Output the [x, y] coordinate of the center of the cell containing the given text.  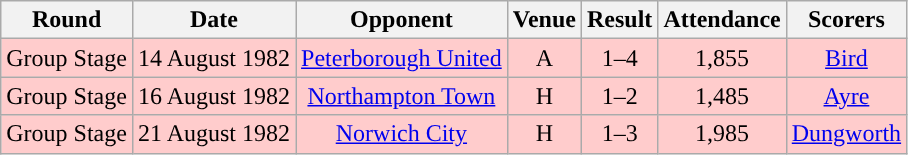
1–4 [619, 58]
16 August 1982 [214, 96]
Opponent [402, 20]
14 August 1982 [214, 58]
Result [619, 20]
Dungworth [846, 134]
1,985 [722, 134]
Norwich City [402, 134]
A [544, 58]
1,485 [722, 96]
Round [67, 20]
Peterborough United [402, 58]
1–3 [619, 134]
1–2 [619, 96]
Bird [846, 58]
Ayre [846, 96]
Northampton Town [402, 96]
Date [214, 20]
Scorers [846, 20]
Attendance [722, 20]
1,855 [722, 58]
21 August 1982 [214, 134]
Venue [544, 20]
